Provide the (X, Y) coordinate of the cell's center where the given text is located.  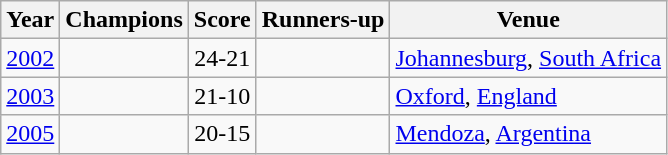
Oxford, England (528, 96)
2002 (30, 58)
Venue (528, 20)
2003 (30, 96)
Score (222, 20)
20-15 (222, 134)
Year (30, 20)
Runners-up (323, 20)
2005 (30, 134)
Johannesburg, South Africa (528, 58)
21-10 (222, 96)
24-21 (222, 58)
Champions (124, 20)
Mendoza, Argentina (528, 134)
